Scan for the cell matching the given text and deliver its (x, y) coordinate at center. 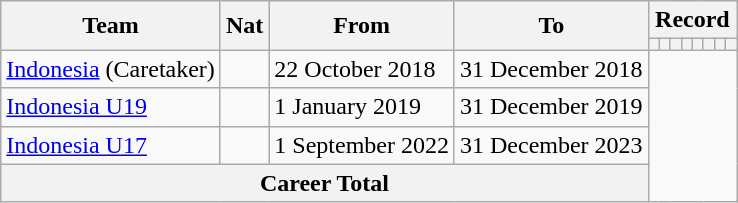
Career Total (324, 183)
Nat (244, 26)
31 December 2023 (551, 145)
Record (692, 20)
Indonesia (Caretaker) (111, 69)
31 December 2019 (551, 107)
To (551, 26)
31 December 2018 (551, 69)
1 September 2022 (362, 145)
From (362, 26)
1 January 2019 (362, 107)
Indonesia U17 (111, 145)
Indonesia U19 (111, 107)
Team (111, 26)
22 October 2018 (362, 69)
